From the cell containing the given text, extract its center point as [x, y] coordinate. 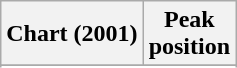
Peakposition [189, 34]
Chart (2001) [72, 34]
